Search for the cell housing the specified text and yield its [X, Y] center coordinate. 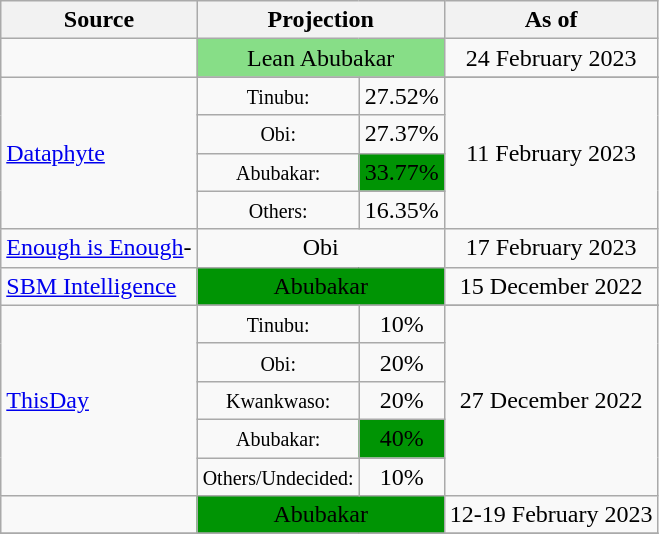
15 December 2022 [551, 286]
Source [99, 20]
27.37% [402, 134]
33.77% [402, 172]
Projection [320, 20]
Enough is Enough- [99, 248]
40% [402, 438]
16.35% [402, 210]
Obi [320, 248]
24 February 2023 [551, 58]
Lean Abubakar [320, 58]
Dataphyte [99, 153]
17 February 2023 [551, 248]
27 December 2022 [551, 400]
11 February 2023 [551, 153]
As of [551, 20]
Others/Undecided: [278, 477]
27.52% [402, 96]
SBM Intelligence [99, 286]
Kwankwaso: [278, 400]
ThisDay [99, 400]
12-19 February 2023 [551, 515]
Others: [278, 210]
